Find where the given text appears and provide that cell's center as [x, y] coordinate. 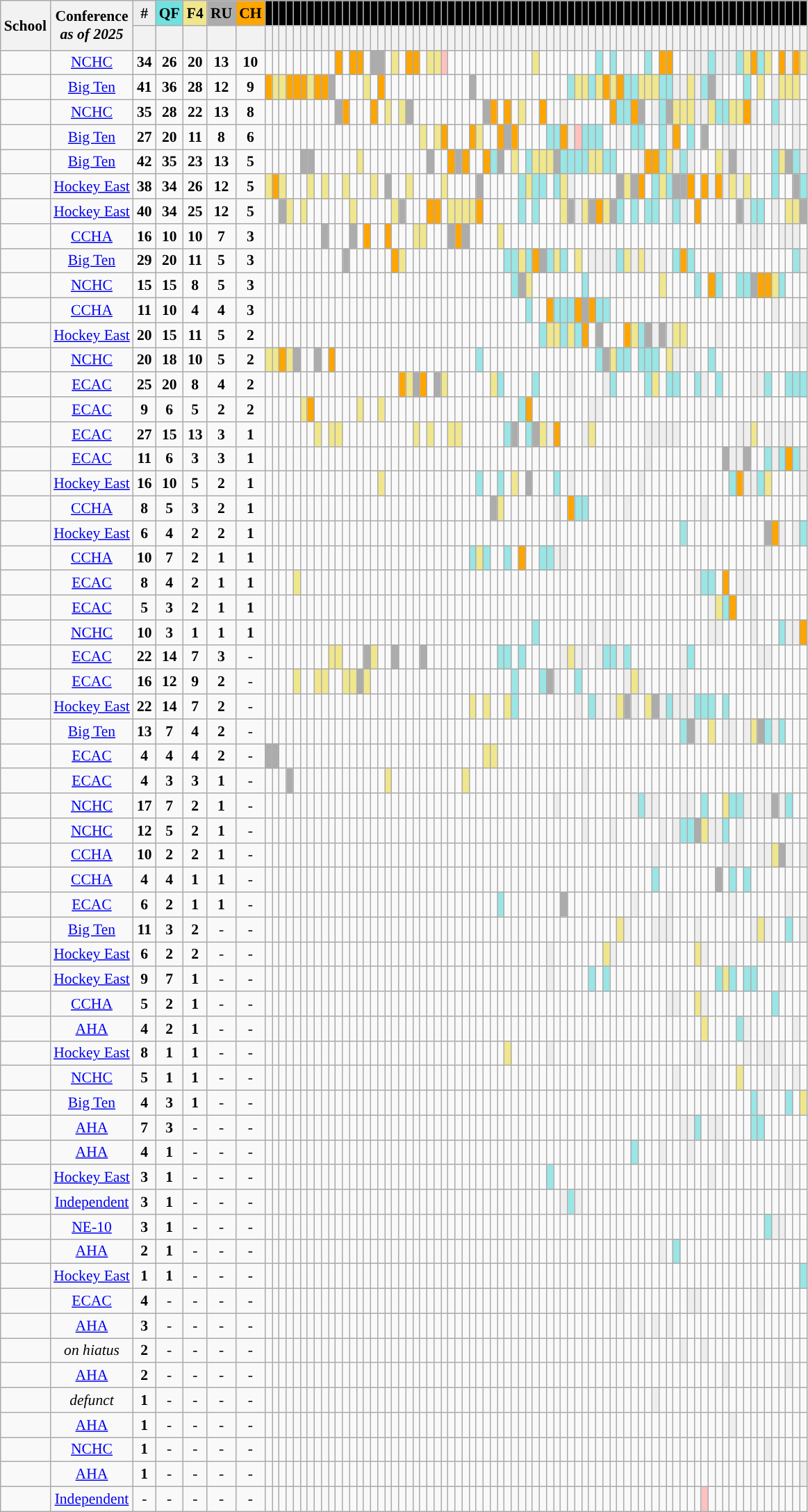
42 [145, 162]
CH [250, 13]
41 [145, 88]
18 [170, 360]
17 [145, 806]
QF [170, 13]
38 [145, 187]
F4 [195, 13]
NE-10 [92, 1227]
on hiatus [92, 1351]
23 [195, 162]
36 [170, 88]
# [145, 13]
School [25, 25]
40 [145, 211]
RU [221, 13]
29 [145, 261]
Conferenceas of 2025 [92, 25]
defunct [92, 1400]
